Detect which cell encompasses the target text, then output its [X, Y] center coordinate. 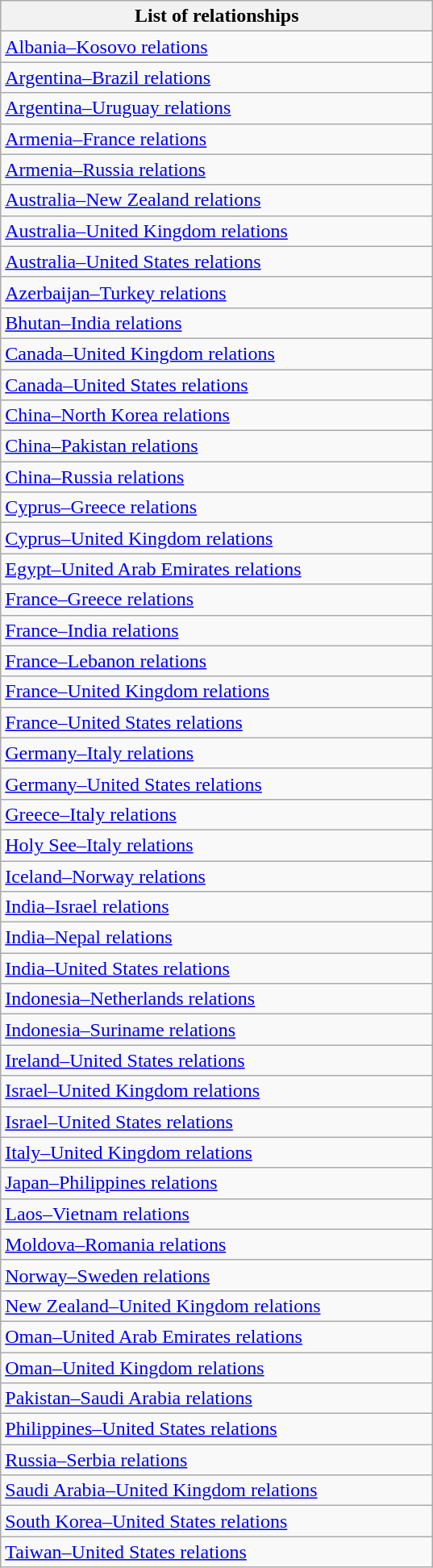
Saudi Arabia–United Kingdom relations [217, 1491]
Armenia–Russia relations [217, 169]
Azerbaijan–Turkey relations [217, 292]
Italy–United Kingdom relations [217, 1152]
Pakistan–Saudi Arabia relations [217, 1399]
Argentina–Uruguay relations [217, 108]
List of relationships [217, 16]
India–Israel relations [217, 907]
China–Pakistan relations [217, 446]
Greece–Italy relations [217, 814]
France–Greece relations [217, 600]
Australia–New Zealand relations [217, 200]
Philippines–United States relations [217, 1429]
China–North Korea relations [217, 416]
Taiwan–United States relations [217, 1552]
Laos–Vietnam relations [217, 1214]
Israel–United Kingdom relations [217, 1091]
Oman–United Arab Emirates relations [217, 1336]
Russia–Serbia relations [217, 1460]
India–Nepal relations [217, 938]
Oman–United Kingdom relations [217, 1368]
Albania–Kosovo relations [217, 47]
Norway–Sweden relations [217, 1275]
Bhutan–India relations [217, 323]
Armenia–France relations [217, 139]
South Korea–United States relations [217, 1521]
Holy See–Italy relations [217, 845]
France–United Kingdom relations [217, 692]
Israel–United States relations [217, 1122]
Indonesia–Suriname relations [217, 1030]
Argentina–Brazil relations [217, 77]
Egypt–United Arab Emirates relations [217, 569]
Australia–United Kingdom relations [217, 231]
Ireland–United States relations [217, 1060]
Cyprus–Greece relations [217, 508]
Cyprus–United Kingdom relations [217, 538]
Iceland–Norway relations [217, 876]
Australia–United States relations [217, 261]
Canada–United States relations [217, 385]
Indonesia–Netherlands relations [217, 999]
India–United States relations [217, 968]
New Zealand–United Kingdom relations [217, 1306]
Germany–United States relations [217, 784]
France–Lebanon relations [217, 661]
Japan–Philippines relations [217, 1183]
Germany–Italy relations [217, 753]
China–Russia relations [217, 477]
Canada–United Kingdom relations [217, 353]
Moldova–Romania relations [217, 1244]
France–India relations [217, 630]
France–United States relations [217, 722]
